Return the [x, y] coordinate for the center point of the cell that contains the specified text.  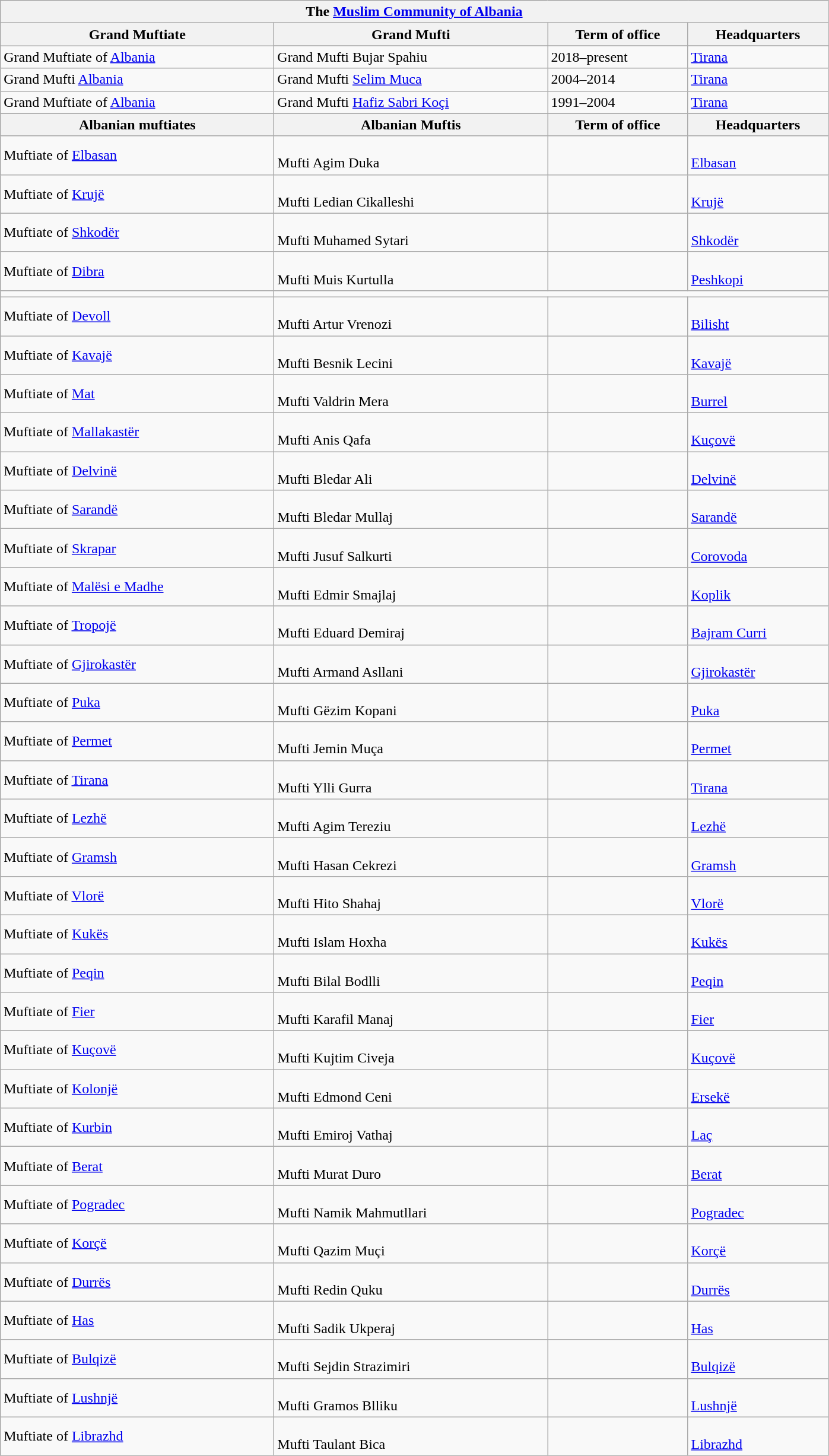
Gramsh [758, 857]
Delvinë [758, 471]
Mufti Qazim Muçi [411, 1243]
Muftiate of Has [138, 1320]
Albanian muftiates [138, 125]
Mufti Islam Hoxha [411, 934]
Bilisht [758, 316]
Mufti Bilal Bodlli [411, 972]
Muftiate of Delvinë [138, 471]
Muftiate of Durrës [138, 1282]
Muftiate of Malësi e Madhe [138, 586]
Grand Mufti [411, 34]
Corovoda [758, 548]
Grand Muftiate [138, 34]
Mufti Gëzim Kopani [411, 703]
Librazhd [758, 1436]
Muftiate of Tropojë [138, 626]
Korçë [758, 1243]
Mufti Sejdin Strazimiri [411, 1359]
Mufti Kujtim Civeja [411, 1051]
Muftiate of Shkodër [138, 233]
Mufti Namik Mahmutllari [411, 1205]
Mufti Redin Quku [411, 1282]
Vlorë [758, 895]
Krujë [758, 194]
Mufti Agim Tereziu [411, 818]
Mufti Eduard Demiraj [411, 626]
Permet [758, 741]
Muftiate of Dibra [138, 271]
Muftiate of Kolonjë [138, 1089]
Muftiate of Librazhd [138, 1436]
Mufti Besnik Lecini [411, 355]
Koplik [758, 586]
Muftiate of Vlorë [138, 895]
Muftiate of Mallakastër [138, 432]
Muftiate of Bulqizë [138, 1359]
Bajram Curri [758, 626]
Muftiate of Berat [138, 1166]
Mufti Bledar Mullaj [411, 509]
Mufti Ledian Cikalleshi [411, 194]
Peqin [758, 972]
Kukës [758, 934]
Mufti Agim Duka [411, 156]
Mufti Hasan Cekrezi [411, 857]
Laç [758, 1128]
2018–present [618, 57]
Grand Mufti Selim Muca [411, 80]
Mufti Gramos Blliku [411, 1397]
Mufti Jusuf Salkurti [411, 548]
Mufti Bledar Ali [411, 471]
Mufti Artur Vrenozi [411, 316]
Durrës [758, 1282]
Muftiate of Kurbin [138, 1128]
Mufti Armand Asllani [411, 664]
Grand Mufti Hafiz Sabri Koçi [411, 102]
Mufti Sadik Ukperaj [411, 1320]
Muftiate of Permet [138, 741]
Muftiate of Krujë [138, 194]
Albanian Muftis [411, 125]
Muftiate of Sarandë [138, 509]
Bulqizë [758, 1359]
Muftiate of Kavajë [138, 355]
Lezhë [758, 818]
Muftiate of Mat [138, 394]
Has [758, 1320]
Mufti Emiroj Vathaj [411, 1128]
Muftiate of Kuçovë [138, 1051]
1991–2004 [618, 102]
Mufti Ylli Gurra [411, 780]
Muftiate of Elbasan [138, 156]
Mufti Murat Duro [411, 1166]
Mufti Edmir Smajlaj [411, 586]
Mufti Valdrin Mera [411, 394]
Muftiate of Skrapar [138, 548]
Gjirokastër [758, 664]
Ersekë [758, 1089]
Shkodër [758, 233]
Mufti Jemin Muça [411, 741]
Grand Mufti Albania [138, 80]
Mufti Karafil Manaj [411, 1011]
Muftiate of Gjirokastër [138, 664]
Berat [758, 1166]
Mufti Hito Shahaj [411, 895]
Muftiate of Fier [138, 1011]
The Muslim Community of Albania [414, 12]
Muftiate of Kukës [138, 934]
Muftiate of Pogradec [138, 1205]
2004–2014 [618, 80]
Puka [758, 703]
Peshkopi [758, 271]
Grand Mufti Bujar Spahiu [411, 57]
Sarandë [758, 509]
Lushnjë [758, 1397]
Muftiate of Gramsh [138, 857]
Mufti Anis Qafa [411, 432]
Mufti Muis Kurtulla [411, 271]
Muftiate of Peqin [138, 972]
Burrel [758, 394]
Muftiate of Devoll [138, 316]
Kavajë [758, 355]
Mufti Edmond Ceni [411, 1089]
Mufti Muhamed Sytari [411, 233]
Pogradec [758, 1205]
Muftiate of Tirana [138, 780]
Muftiate of Puka [138, 703]
Muftiate of Korçë [138, 1243]
Muftiate of Lushnjë [138, 1397]
Elbasan [758, 156]
Fier [758, 1011]
Mufti Taulant Bica [411, 1436]
Muftiate of Lezhë [138, 818]
